Determine the [X, Y] coordinate at the center of the cell enclosing the given text.  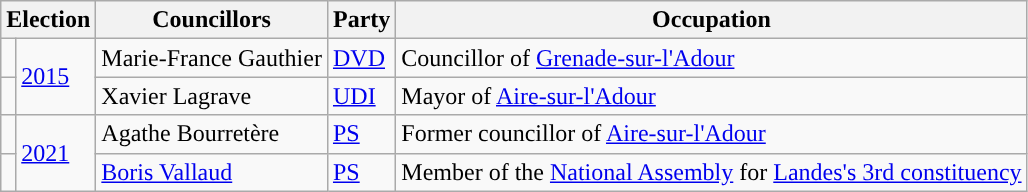
Former councillor of Aire-sur-l'Adour [712, 134]
Xavier Lagrave [212, 96]
Occupation [712, 20]
Party [361, 20]
Councillor of Grenade-sur-l'Adour [712, 58]
Member of the National Assembly for Landes's 3rd constituency [712, 172]
Election [48, 20]
Mayor of Aire-sur-l'Adour [712, 96]
Councillors [212, 20]
UDI [361, 96]
Marie-France Gauthier [212, 58]
2015 [56, 77]
Agathe Bourretère [212, 134]
Boris Vallaud [212, 172]
DVD [361, 58]
2021 [56, 153]
